Provide the (x, y) coordinate of the cell's center where the given text is located.  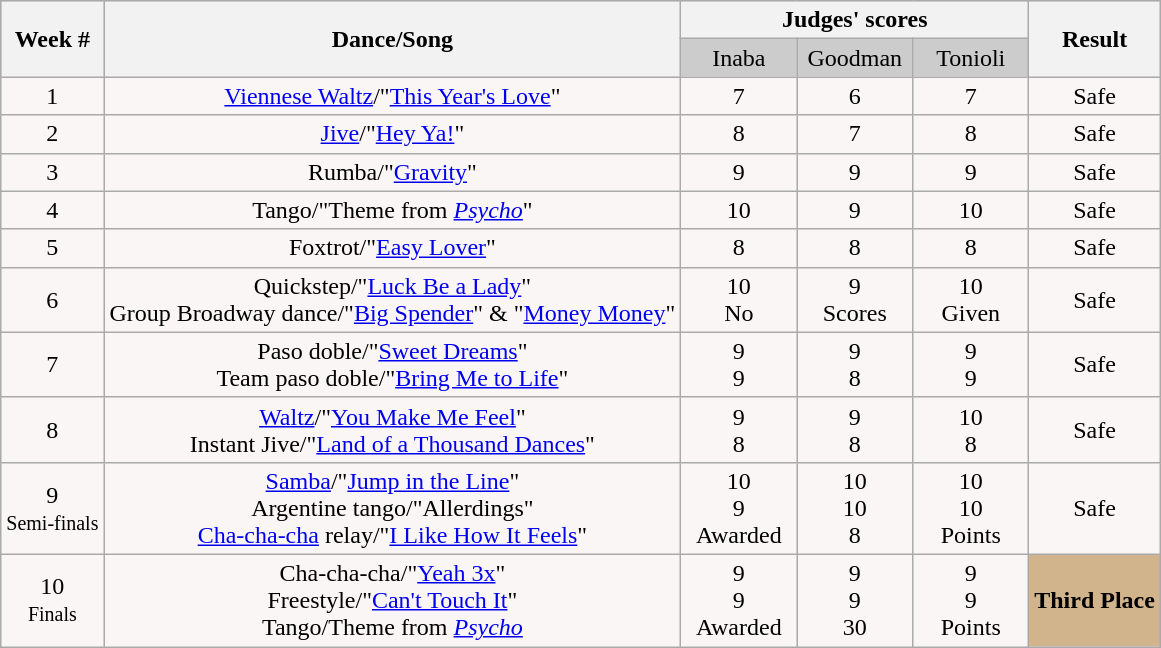
Jive/"Hey Ya!" (392, 134)
Inaba (739, 58)
Paso doble/"Sweet Dreams"Team paso doble/"Bring Me to Life" (392, 364)
Week # (52, 39)
10Given (971, 300)
Cha-cha-cha/"Yeah 3x"Freestyle/"Can't Touch It"Tango/Theme from Psycho (392, 600)
Foxtrot/"Easy Lover" (392, 248)
99Points (971, 600)
10108 (855, 508)
9Scores (855, 300)
4 (52, 210)
Third Place (1095, 600)
109Awarded (739, 508)
108 (971, 430)
10Finals (52, 600)
10No (739, 300)
Result (1095, 39)
Tango/"Theme from Psycho" (392, 210)
9930 (855, 600)
5 (52, 248)
Judges' scores (855, 20)
2 (52, 134)
1 (52, 96)
Quickstep/"Luck Be a Lady"Group Broadway dance/"Big Spender" & "Money Money" (392, 300)
9Semi-finals (52, 508)
Dance/Song (392, 39)
Viennese Waltz/"This Year's Love" (392, 96)
99Awarded (739, 600)
Rumba/"Gravity" (392, 172)
3 (52, 172)
1010Points (971, 508)
Samba/"Jump in the Line"Argentine tango/"Allerdings"Cha-cha-cha relay/"I Like How It Feels" (392, 508)
Tonioli (971, 58)
Goodman (855, 58)
Waltz/"You Make Me Feel"Instant Jive/"Land of a Thousand Dances" (392, 430)
